Provide the (X, Y) coordinate of the cell's center where the given text is located.  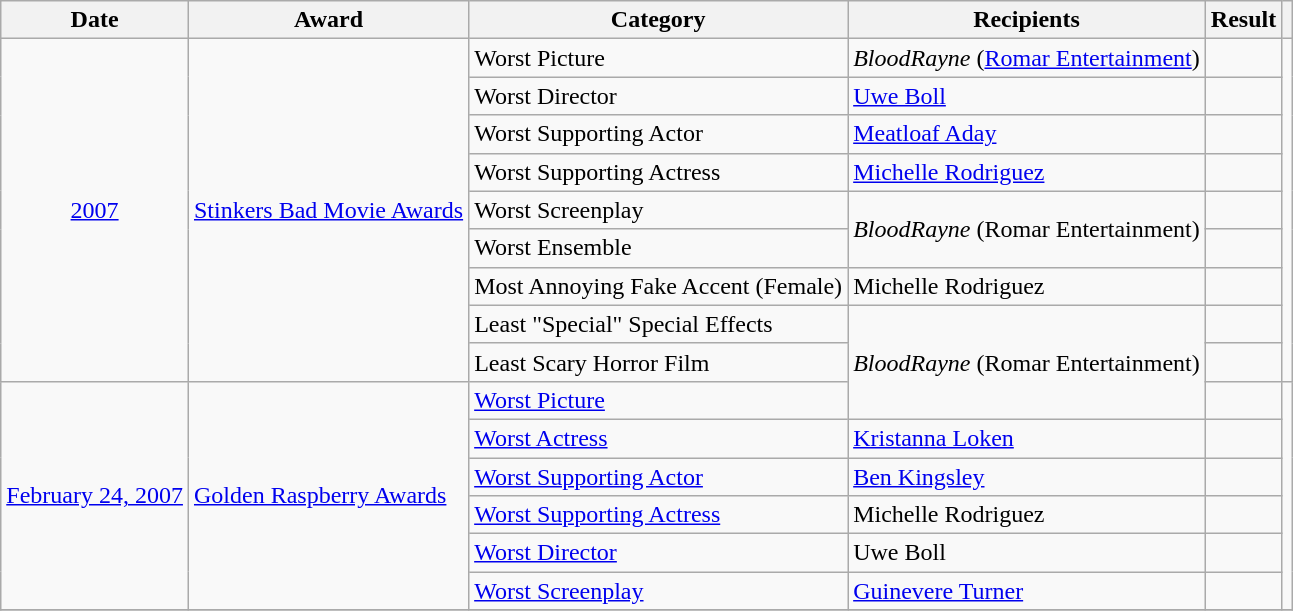
Guinevere Turner (1027, 591)
February 24, 2007 (95, 495)
2007 (95, 210)
Result (1243, 20)
Ben Kingsley (1027, 477)
Award (328, 20)
Worst Actress (658, 438)
Category (658, 20)
Meatloaf Aday (1027, 134)
Recipients (1027, 20)
Stinkers Bad Movie Awards (328, 210)
Least "Special" Special Effects (658, 324)
Worst Ensemble (658, 248)
Most Annoying Fake Accent (Female) (658, 286)
Date (95, 20)
Golden Raspberry Awards (328, 495)
Least Scary Horror Film (658, 362)
Kristanna Loken (1027, 438)
